Extract the (X, Y) coordinate from the center of the cell holding the provided text.  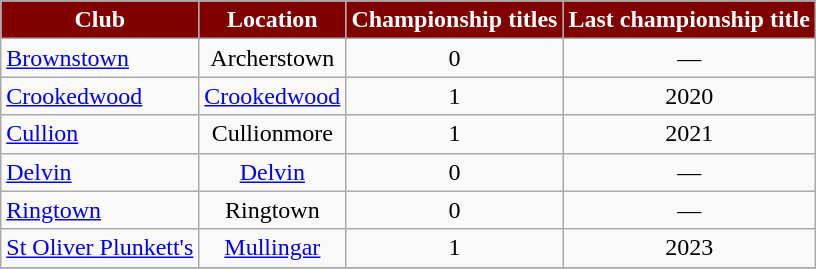
2021 (689, 134)
Brownstown (100, 58)
2020 (689, 96)
Mullingar (272, 248)
2023 (689, 248)
Last championship title (689, 20)
Location (272, 20)
Archerstown (272, 58)
Championship titles (454, 20)
Club (100, 20)
St Oliver Plunkett's (100, 248)
Cullion (100, 134)
Cullionmore (272, 134)
